Search for the cell housing the specified text and yield its [x, y] center coordinate. 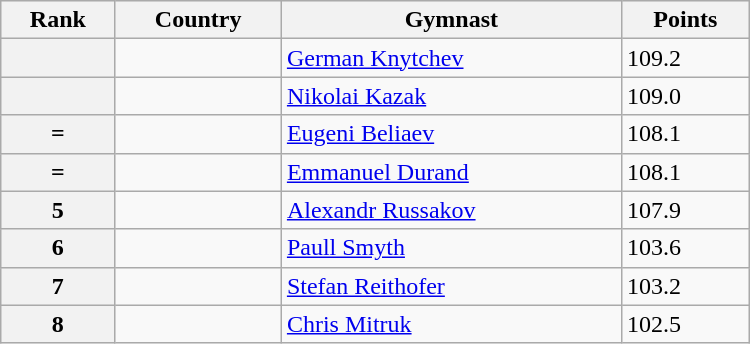
109.0 [685, 96]
Stefan Reithofer [451, 286]
Country [198, 20]
102.5 [685, 324]
109.2 [685, 58]
Rank [58, 20]
Paull Smyth [451, 248]
6 [58, 248]
Points [685, 20]
Chris Mitruk [451, 324]
Alexandr Russakov [451, 210]
103.6 [685, 248]
107.9 [685, 210]
Emmanuel Durand [451, 172]
103.2 [685, 286]
German Knytchev [451, 58]
Gymnast [451, 20]
Nikolai Kazak [451, 96]
Eugeni Beliaev [451, 134]
8 [58, 324]
5 [58, 210]
7 [58, 286]
